Return (x, y) of the center of cell containing provided text 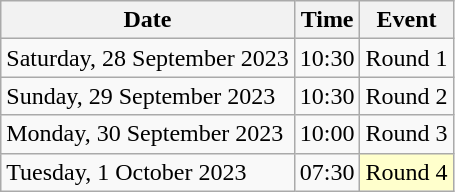
Round 2 (406, 96)
Monday, 30 September 2023 (148, 134)
10:00 (327, 134)
Round 4 (406, 172)
Sunday, 29 September 2023 (148, 96)
Round 3 (406, 134)
Time (327, 20)
Date (148, 20)
Tuesday, 1 October 2023 (148, 172)
Saturday, 28 September 2023 (148, 58)
Round 1 (406, 58)
Event (406, 20)
07:30 (327, 172)
